From the cell containing the given text, extract its center point as (x, y) coordinate. 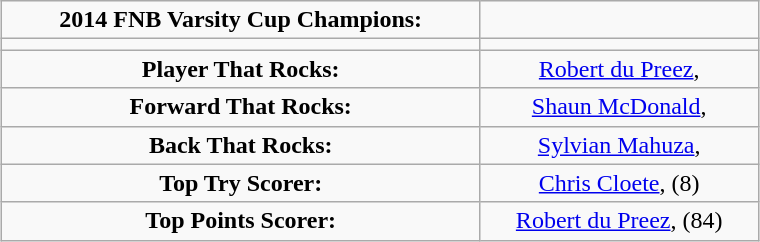
Sylvian Mahuza, (620, 145)
Back That Rocks: (241, 145)
Robert du Preez, (84) (620, 221)
2014 FNB Varsity Cup Champions: (241, 20)
Chris Cloete, (8) (620, 183)
Top Points Scorer: (241, 221)
Robert du Preez, (620, 69)
Top Try Scorer: (241, 183)
Forward That Rocks: (241, 107)
Player That Rocks: (241, 69)
Shaun McDonald, (620, 107)
